Detect which cell encompasses the target text, then output its [X, Y] center coordinate. 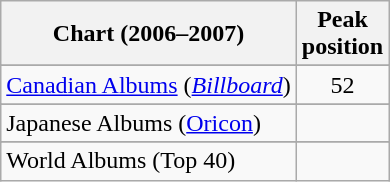
World Albums (Top 40) [149, 161]
52 [342, 85]
Canadian Albums (Billboard) [149, 85]
Chart (2006–2007) [149, 34]
Japanese Albums (Oricon) [149, 123]
Peakposition [342, 34]
